Return [X, Y] of the center of cell containing provided text 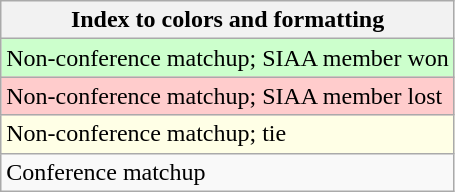
Non-conference matchup; SIAA member lost [228, 96]
Non-conference matchup; SIAA member won [228, 58]
Non-conference matchup; tie [228, 134]
Index to colors and formatting [228, 20]
Conference matchup [228, 172]
